From the cell containing the given text, extract its center point as [x, y] coordinate. 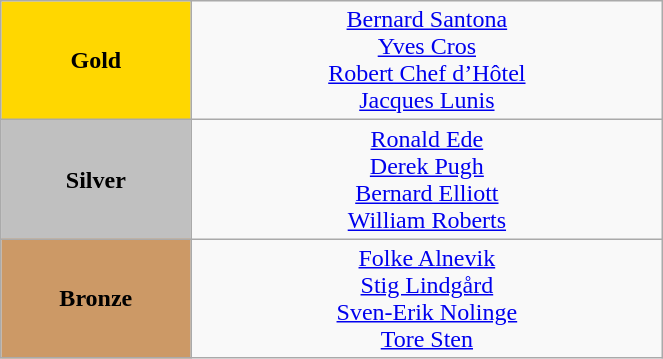
Gold [96, 60]
Folke AlnevikStig LindgårdSven-Erik NolingeTore Sten [427, 298]
Bernard SantonaYves CrosRobert Chef d’HôtelJacques Lunis [427, 60]
Bronze [96, 298]
Ronald EdeDerek PughBernard ElliottWilliam Roberts [427, 180]
Silver [96, 180]
